Pinpoint the cell where the given text exists, returning its (X, Y) midpoint coordinate. 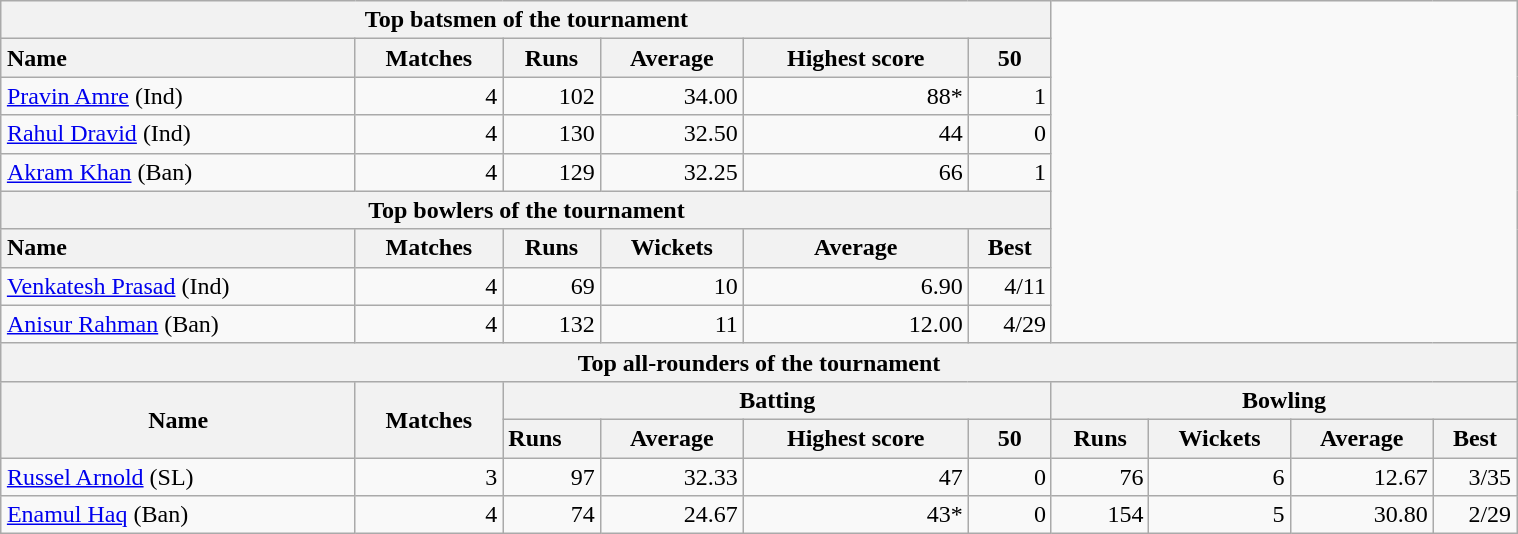
88* (856, 96)
12.67 (1362, 477)
132 (552, 324)
43* (856, 515)
11 (672, 324)
32.25 (672, 172)
Top batsmen of the tournament (526, 20)
3 (429, 477)
Top all-rounders of the tournament (758, 362)
Bowling (1284, 400)
24.67 (672, 515)
34.00 (672, 96)
3/35 (1474, 477)
5 (1220, 515)
Russel Arnold (SL) (178, 477)
97 (552, 477)
130 (552, 134)
32.33 (672, 477)
Pravin Amre (Ind) (178, 96)
6 (1220, 477)
2/29 (1474, 515)
12.00 (856, 324)
154 (1100, 515)
66 (856, 172)
Rahul Dravid (Ind) (178, 134)
30.80 (1362, 515)
74 (552, 515)
32.50 (672, 134)
4/11 (1010, 286)
44 (856, 134)
47 (856, 477)
10 (672, 286)
4/29 (1010, 324)
76 (1100, 477)
129 (552, 172)
Venkatesh Prasad (Ind) (178, 286)
6.90 (856, 286)
Anisur Rahman (Ban) (178, 324)
Batting (778, 400)
102 (552, 96)
Akram Khan (Ban) (178, 172)
69 (552, 286)
Enamul Haq (Ban) (178, 515)
Top bowlers of the tournament (526, 210)
